Search for the cell housing the specified text and yield its [x, y] center coordinate. 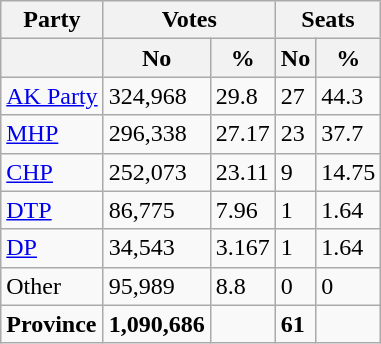
Party [52, 20]
324,968 [156, 96]
Seats [328, 20]
61 [295, 324]
27 [295, 96]
Province [52, 324]
34,543 [156, 248]
3.167 [242, 248]
296,338 [156, 134]
1,090,686 [156, 324]
MHP [52, 134]
Other [52, 286]
44.3 [348, 96]
9 [295, 172]
95,989 [156, 286]
CHP [52, 172]
8.8 [242, 286]
Votes [189, 20]
23.11 [242, 172]
DTP [52, 210]
AK Party [52, 96]
DP [52, 248]
27.17 [242, 134]
252,073 [156, 172]
37.7 [348, 134]
23 [295, 134]
7.96 [242, 210]
29.8 [242, 96]
14.75 [348, 172]
86,775 [156, 210]
